Identify which cell holds the provided text, then report its [x, y] central coordinate. 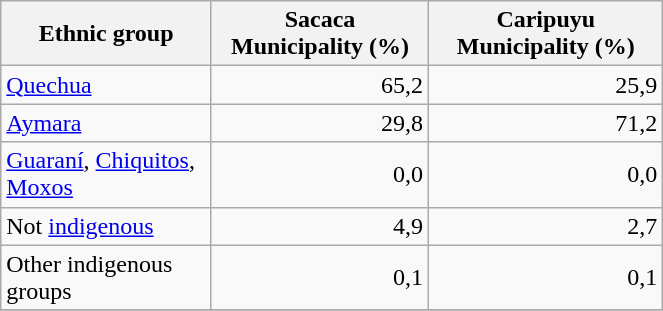
Caripuyu Municipality (%) [546, 34]
71,2 [546, 123]
65,2 [320, 85]
2,7 [546, 226]
29,8 [320, 123]
Other indigenous groups [106, 278]
Sacaca Municipality (%) [320, 34]
Aymara [106, 123]
Ethnic group [106, 34]
Not indigenous [106, 226]
Quechua [106, 85]
25,9 [546, 85]
Guaraní, Chiquitos, Moxos [106, 174]
4,9 [320, 226]
